Identify which cell holds the provided text, then report its [x, y] central coordinate. 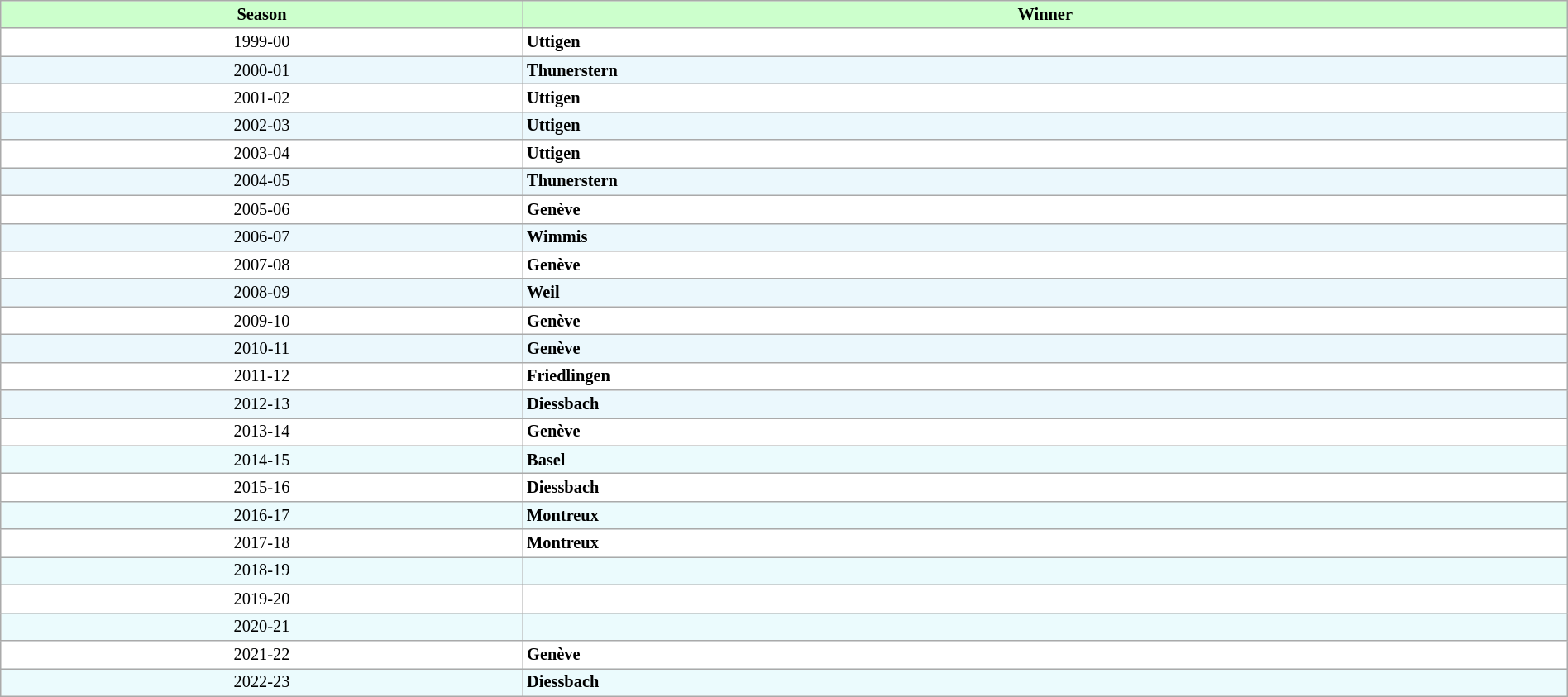
2018-19 [261, 570]
2005-06 [261, 209]
Weil [1045, 293]
2004-05 [261, 181]
2016-17 [261, 515]
2011-12 [261, 376]
2006-07 [261, 237]
Friedlingen [1045, 376]
2019-20 [261, 599]
2008-09 [261, 293]
2000-01 [261, 70]
2001-02 [261, 98]
2003-04 [261, 154]
2007-08 [261, 265]
2020-21 [261, 627]
2015-16 [261, 487]
2017-18 [261, 543]
2022-23 [261, 682]
Season [261, 14]
2021-22 [261, 654]
2014-15 [261, 460]
Wimmis [1045, 237]
2012-13 [261, 404]
1999-00 [261, 42]
Basel [1045, 460]
2009-10 [261, 321]
2013-14 [261, 432]
2002-03 [261, 126]
Winner [1045, 14]
2010-11 [261, 348]
